Search for the cell housing the specified text and yield its [x, y] center coordinate. 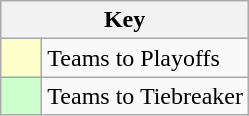
Teams to Playoffs [146, 58]
Key [125, 20]
Teams to Tiebreaker [146, 96]
